Return (x, y) of the center of cell containing provided text 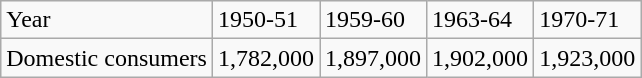
Domestic consumers (107, 58)
1963-64 (480, 20)
1970-71 (588, 20)
1,923,000 (588, 58)
1,897,000 (374, 58)
1,902,000 (480, 58)
Year (107, 20)
1950-51 (266, 20)
1,782,000 (266, 58)
1959-60 (374, 20)
